Extract the [x, y] coordinate from the center of the cell holding the provided text.  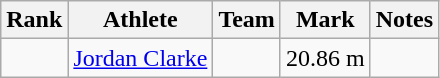
20.86 m [325, 58]
Mark [325, 20]
Rank [34, 20]
Notes [404, 20]
Athlete [140, 20]
Team [247, 20]
Jordan Clarke [140, 58]
